From the cell containing the given text, extract its center point as [x, y] coordinate. 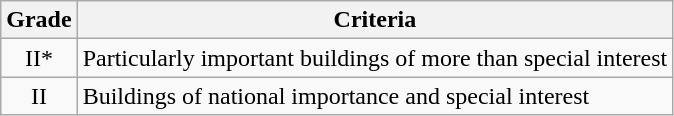
Criteria [375, 20]
Particularly important buildings of more than special interest [375, 58]
II* [39, 58]
II [39, 96]
Grade [39, 20]
Buildings of national importance and special interest [375, 96]
